Detect which cell encompasses the target text, then output its (X, Y) center coordinate. 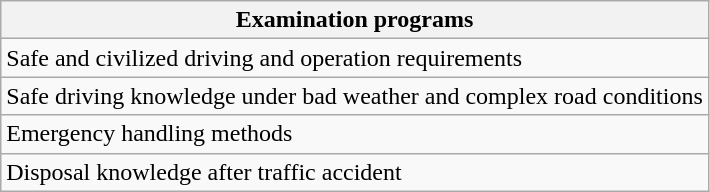
Examination programs (355, 20)
Emergency handling methods (355, 134)
Safe and civilized driving and operation requirements (355, 58)
Safe driving knowledge under bad weather and complex road conditions (355, 96)
Disposal knowledge after traffic accident (355, 172)
